Detect which cell encompasses the target text, then output its [X, Y] center coordinate. 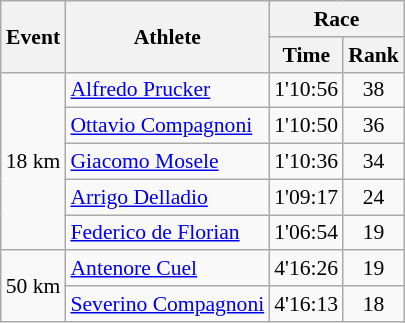
1'10:56 [306, 90]
Giacomo Mosele [167, 162]
Race [336, 19]
1'09:17 [306, 197]
50 km [34, 286]
24 [374, 197]
4'16:13 [306, 304]
Severino Compagnoni [167, 304]
Arrigo Delladio [167, 197]
4'16:26 [306, 269]
1'10:50 [306, 126]
Time [306, 55]
18 km [34, 161]
Ottavio Compagnoni [167, 126]
34 [374, 162]
Event [34, 36]
1'06:54 [306, 233]
Athlete [167, 36]
Rank [374, 55]
36 [374, 126]
1'10:36 [306, 162]
Federico de Florian [167, 233]
Alfredo Prucker [167, 90]
38 [374, 90]
18 [374, 304]
Antenore Cuel [167, 269]
